Return (x, y) of the center of cell containing provided text 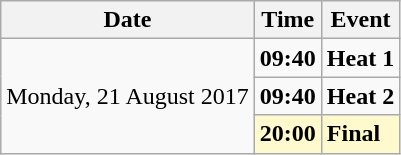
Final (360, 134)
Monday, 21 August 2017 (128, 96)
Time (288, 20)
20:00 (288, 134)
Heat 1 (360, 58)
Event (360, 20)
Heat 2 (360, 96)
Date (128, 20)
